Search for the cell housing the specified text and yield its (x, y) center coordinate. 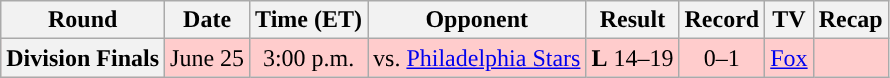
vs. Philadelphia Stars (477, 58)
Result (632, 20)
June 25 (208, 58)
Fox (789, 58)
3:00 p.m. (309, 58)
TV (789, 20)
Opponent (477, 20)
Record (722, 20)
0–1 (722, 58)
Date (208, 20)
L 14–19 (632, 58)
Time (ET) (309, 20)
Division Finals (83, 58)
Recap (850, 20)
Round (83, 20)
